Locate the cell with the specified text and output its [x, y] center coordinate. 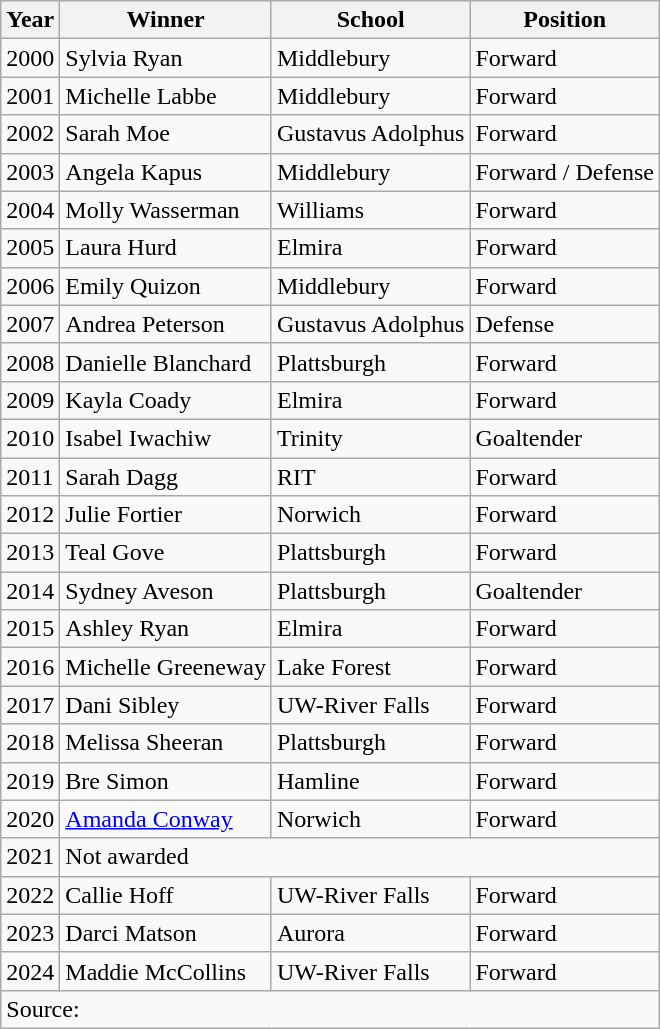
2004 [30, 210]
Isabel Iwachiw [166, 438]
2014 [30, 591]
2005 [30, 248]
Trinity [370, 438]
2020 [30, 819]
Source: [330, 1009]
2016 [30, 667]
Teal Gove [166, 553]
Laura Hurd [166, 248]
2001 [30, 96]
Emily Quizon [166, 286]
2000 [30, 58]
Andrea Peterson [166, 324]
Sylvia Ryan [166, 58]
2021 [30, 857]
Sydney Aveson [166, 591]
2013 [30, 553]
Forward / Defense [565, 172]
Dani Sibley [166, 705]
Amanda Conway [166, 819]
2011 [30, 477]
2003 [30, 172]
2012 [30, 515]
Hamline [370, 781]
Bre Simon [166, 781]
2017 [30, 705]
2018 [30, 743]
2023 [30, 933]
Danielle Blanchard [166, 362]
Position [565, 20]
2024 [30, 971]
Molly Wasserman [166, 210]
Year [30, 20]
2002 [30, 134]
Sarah Dagg [166, 477]
Angela Kapus [166, 172]
Not awarded [360, 857]
Julie Fortier [166, 515]
RIT [370, 477]
Darci Matson [166, 933]
2019 [30, 781]
Ashley Ryan [166, 629]
2006 [30, 286]
2015 [30, 629]
Defense [565, 324]
Kayla Coady [166, 400]
Michelle Greeneway [166, 667]
2007 [30, 324]
Melissa Sheeran [166, 743]
Aurora [370, 933]
School [370, 20]
Williams [370, 210]
2008 [30, 362]
Lake Forest [370, 667]
2022 [30, 895]
Maddie McCollins [166, 971]
Callie Hoff [166, 895]
Michelle Labbe [166, 96]
2010 [30, 438]
Sarah Moe [166, 134]
Winner [166, 20]
2009 [30, 400]
